Scan for the cell matching the given text and deliver its (x, y) coordinate at center. 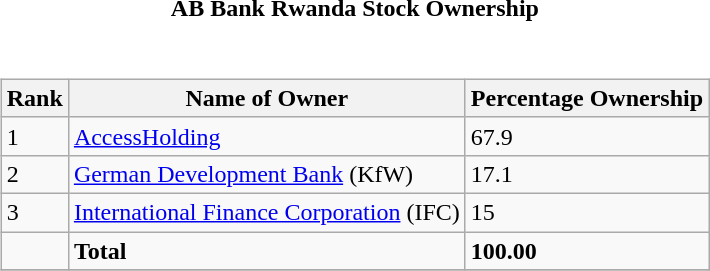
Percentage Ownership (586, 98)
67.9 (586, 136)
2 (34, 174)
International Finance Corporation (IFC) (266, 212)
100.00 (586, 251)
15 (586, 212)
Rank (34, 98)
German Development Bank (KfW) (266, 174)
Name of Owner (266, 98)
Total (266, 251)
AccessHolding (266, 136)
3 (34, 212)
17.1 (586, 174)
1 (34, 136)
